Find where the given text appears and provide that cell's center as (X, Y) coordinate. 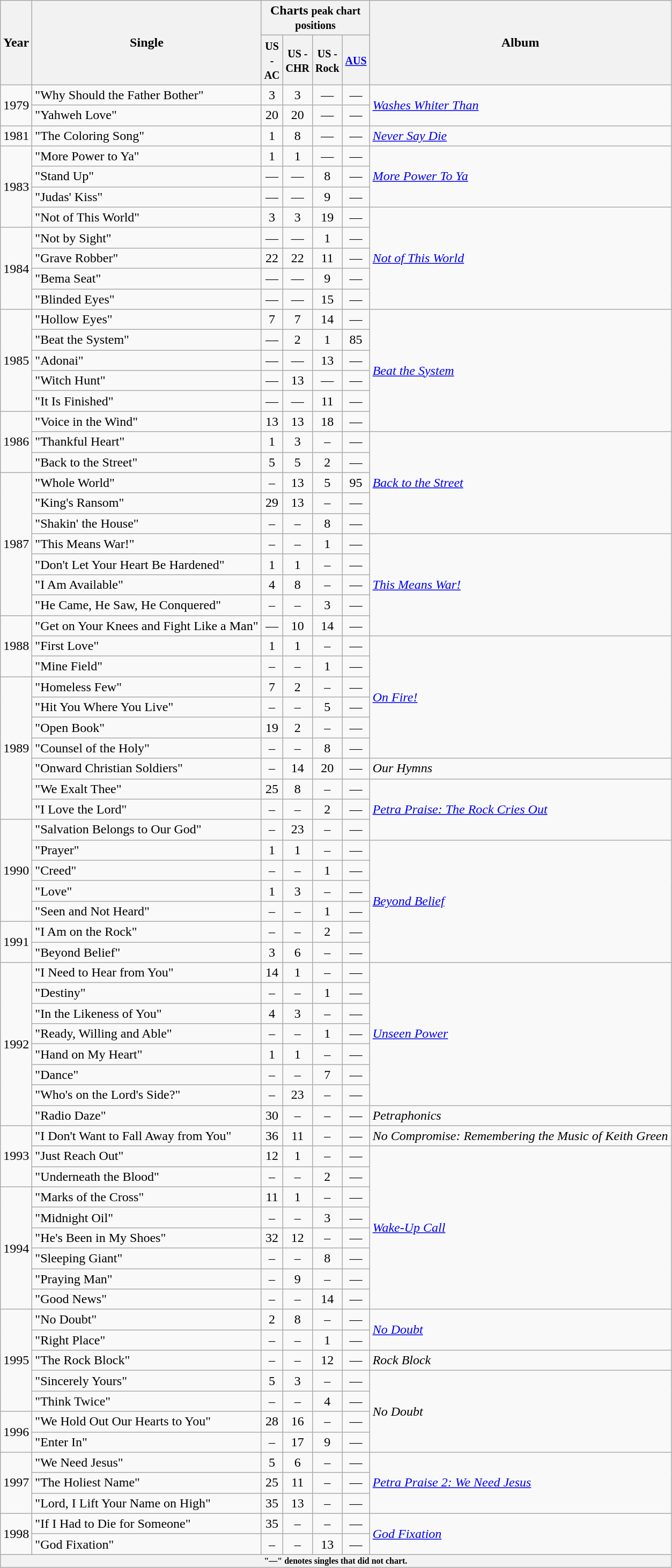
"Get on Your Knees and Fight Like a Man" (147, 626)
1992 (16, 1044)
"The Rock Block" (147, 1360)
1993 (16, 1156)
Rock Block (520, 1360)
"Mine Field" (147, 667)
US - AC (272, 60)
"We Exalt Thee" (147, 789)
God Fixation (520, 1534)
Single (147, 43)
"Enter In" (147, 1442)
AUS (356, 60)
"Sleeping Giant" (147, 1258)
Washes Whiter Than (520, 105)
1989 (16, 748)
"Not of This World" (147, 217)
1991 (16, 942)
"Right Place" (147, 1340)
"Praying Man" (147, 1279)
Unseen Power (520, 1034)
"The Coloring Song" (147, 136)
"God Fixation" (147, 1544)
More Power To Ya (520, 176)
"Homeless Few" (147, 687)
"Adonai" (147, 360)
Never Say Die (520, 136)
1987 (16, 544)
No Compromise: Remembering the Music of Keith Green (520, 1136)
"Dance" (147, 1075)
"I Love the Lord" (147, 809)
"I Am Available" (147, 585)
1985 (16, 360)
"I Need to Hear from You" (147, 973)
"Sincerely Yours" (147, 1381)
"Hit You Where You Live" (147, 707)
29 (272, 503)
"More Power to Ya" (147, 156)
"Hand on My Heart" (147, 1054)
1995 (16, 1360)
15 (328, 299)
"Radio Daze" (147, 1115)
"Who's on the Lord's Side?" (147, 1095)
"He Came, He Saw, He Conquered" (147, 605)
1981 (16, 136)
"First Love" (147, 646)
"Grave Robber" (147, 258)
10 (298, 626)
"If I Had to Die for Someone" (147, 1523)
"Prayer" (147, 850)
"Not by Sight" (147, 238)
"Voice in the Wind" (147, 421)
"Witch Hunt" (147, 381)
"This Means War!" (147, 544)
1998 (16, 1534)
"Love" (147, 891)
US - Rock (328, 60)
"Open Book" (147, 728)
1984 (16, 268)
"He's Been in My Shoes" (147, 1238)
16 (298, 1422)
"Onward Christian Soldiers" (147, 768)
Petra Praise 2: We Need Jesus (520, 1483)
"King's Ransom" (147, 503)
"The Holiest Name" (147, 1483)
1983 (16, 187)
"Why Should the Father Bother" (147, 95)
"In the Likeness of You" (147, 1014)
1997 (16, 1483)
Charts peak chart positions (315, 18)
"Salvation Belongs to Our God" (147, 830)
"Ready, Willing and Able" (147, 1034)
"Thankful Heart" (147, 442)
"Think Twice" (147, 1401)
On Fire! (520, 697)
"I Don't Want to Fall Away from You" (147, 1136)
"Stand Up" (147, 176)
85 (356, 340)
Album (520, 43)
"Destiny" (147, 993)
28 (272, 1422)
Year (16, 43)
1988 (16, 646)
"No Doubt" (147, 1320)
Petraphonics (520, 1115)
18 (328, 421)
"Counsel of the Holy" (147, 748)
"Beat the System" (147, 340)
"We Need Jesus" (147, 1462)
Beyond Belief (520, 901)
"Back to the Street" (147, 462)
"I Am on the Rock" (147, 931)
Not of This World (520, 258)
Our Hymns (520, 768)
"Underneath the Blood" (147, 1177)
Petra Praise: The Rock Cries Out (520, 809)
1986 (16, 442)
"Creed" (147, 870)
1996 (16, 1432)
Wake-Up Call (520, 1227)
"Judas' Kiss" (147, 197)
"Yahweh Love" (147, 115)
"Don't Let Your Heart Be Hardened" (147, 564)
"Lord, I Lift Your Name on High" (147, 1503)
"Shakin' the House" (147, 523)
"Bema Seat" (147, 278)
95 (356, 483)
"It Is Finished" (147, 401)
"Seen and Not Heard" (147, 911)
30 (272, 1115)
"Hollow Eyes" (147, 320)
"—" denotes singles that did not chart. (336, 1560)
US - CHR (298, 60)
"Midnight Oil" (147, 1217)
"Blinded Eyes" (147, 299)
36 (272, 1136)
This Means War! (520, 585)
"Whole World" (147, 483)
"We Hold Out Our Hearts to You" (147, 1422)
1979 (16, 105)
17 (298, 1442)
1994 (16, 1248)
"Marks of the Cross" (147, 1197)
1990 (16, 870)
Beat the System (520, 371)
Back to the Street (520, 483)
32 (272, 1238)
"Just Reach Out" (147, 1156)
"Good News" (147, 1299)
"Beyond Belief" (147, 952)
